Extract the (X, Y) coordinate from the center of the cell holding the provided text.  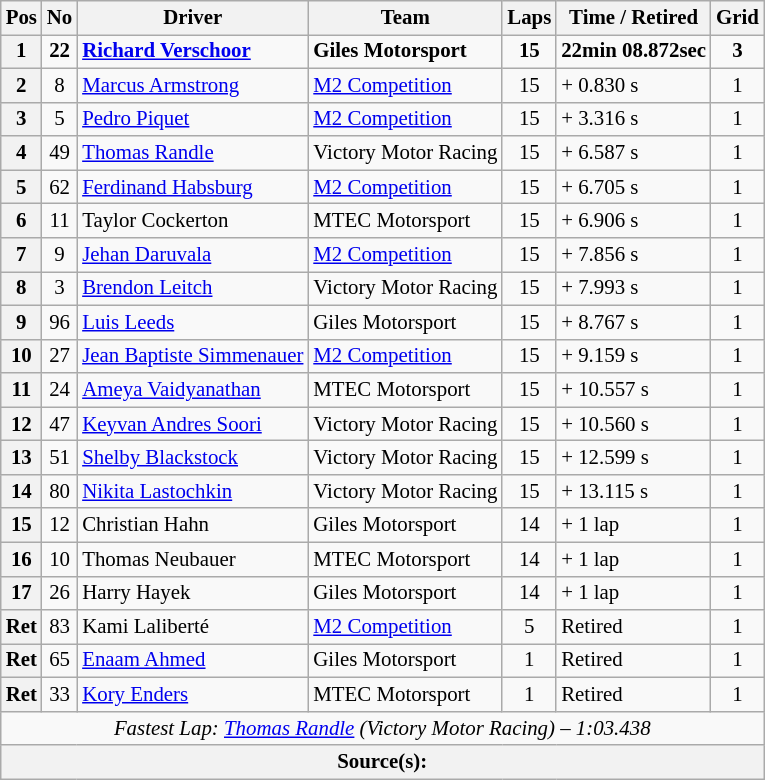
Pedro Piquet (192, 119)
Source(s): (382, 762)
Shelby Blackstock (192, 458)
Nikita Lastochkin (192, 491)
65 (60, 661)
Laps (529, 18)
+ 12.599 s (634, 458)
7 (22, 255)
Luis Leeds (192, 322)
Jean Baptiste Simmenauer (192, 356)
6 (22, 221)
+ 6.705 s (634, 187)
Kami Laliberté (192, 627)
Ameya Vaidyanathan (192, 390)
Christian Hahn (192, 525)
Fastest Lap: Thomas Randle (Victory Motor Racing) – 1:03.438 (382, 728)
+ 8.767 s (634, 322)
24 (60, 390)
+ 6.587 s (634, 153)
47 (60, 424)
27 (60, 356)
Time / Retired (634, 18)
4 (22, 153)
+ 7.856 s (634, 255)
Kory Enders (192, 695)
49 (60, 153)
22 (60, 51)
33 (60, 695)
Team (405, 18)
Brendon Leitch (192, 288)
+ 9.159 s (634, 356)
Jehan Daruvala (192, 255)
Enaam Ahmed (192, 661)
83 (60, 627)
Richard Verschoor (192, 51)
80 (60, 491)
2 (22, 85)
Taylor Cockerton (192, 221)
+ 13.115 s (634, 491)
+ 10.557 s (634, 390)
+ 3.316 s (634, 119)
17 (22, 593)
No (60, 18)
Pos (22, 18)
26 (60, 593)
Thomas Neubauer (192, 559)
62 (60, 187)
Driver (192, 18)
96 (60, 322)
Grid (738, 18)
Keyvan Andres Soori (192, 424)
Marcus Armstrong (192, 85)
Ferdinand Habsburg (192, 187)
+ 6.906 s (634, 221)
+ 10.560 s (634, 424)
+ 0.830 s (634, 85)
22min 08.872sec (634, 51)
Thomas Randle (192, 153)
Harry Hayek (192, 593)
51 (60, 458)
+ 7.993 s (634, 288)
16 (22, 559)
13 (22, 458)
